From the cell containing the given text, extract its center point as (X, Y) coordinate. 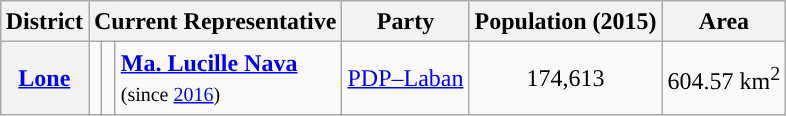
604.57 km2 (724, 78)
District (44, 22)
Party (406, 22)
PDP–Laban (406, 78)
Area (724, 22)
Lone (44, 78)
Current Representative (214, 22)
Population (2015) (566, 22)
174,613 (566, 78)
Ma. Lucille Nava(since 2016) (228, 78)
